Extract the [X, Y] coordinate from the center of the cell holding the provided text.  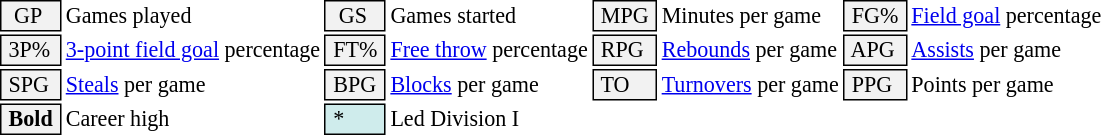
3P% [30, 50]
Steals per game [192, 85]
BPG [356, 85]
Rebounds per game [750, 50]
RPG [624, 50]
GS [356, 16]
Turnovers per game [750, 85]
Free throw percentage [489, 50]
MPG [624, 16]
GP [30, 16]
PPG [875, 85]
Games played [192, 16]
TO [624, 85]
FG% [875, 16]
Games started [489, 16]
APG [875, 50]
FT% [356, 50]
Blocks per game [489, 85]
3-point field goal percentage [192, 50]
SPG [30, 85]
Minutes per game [750, 16]
